Find where the given text appears and provide that cell's center as (X, Y) coordinate. 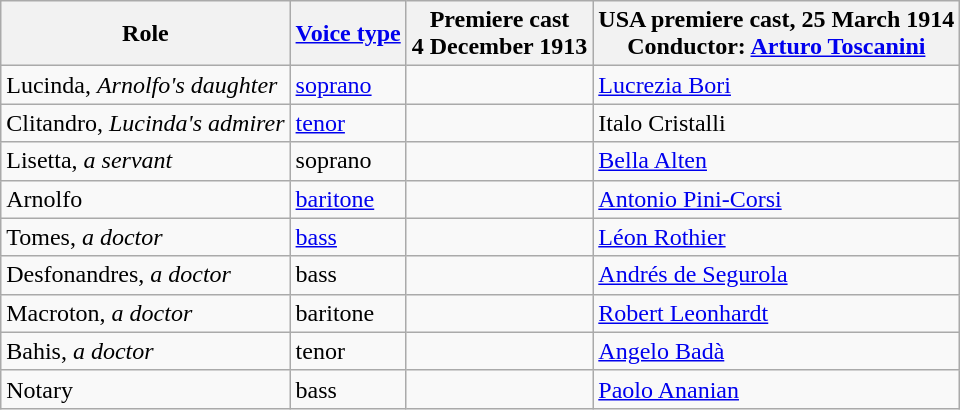
Tomes, a doctor (146, 237)
Clitandro, Lucinda's admirer (146, 123)
Lucinda, Arnolfo's daughter (146, 85)
Role (146, 34)
Macroton, a doctor (146, 313)
Léon Rothier (776, 237)
Paolo Ananian (776, 389)
Lucrezia Bori (776, 85)
Voice type (348, 34)
USA premiere cast, 25 March 1914Conductor: Arturo Toscanini (776, 34)
Bahis, a doctor (146, 351)
Robert Leonhardt (776, 313)
Antonio Pini-Corsi (776, 199)
Andrés de Segurola (776, 275)
Lisetta, a servant (146, 161)
Premiere cast4 December 1913 (500, 34)
Italo Cristalli (776, 123)
Angelo Badà (776, 351)
Bella Alten (776, 161)
Arnolfo (146, 199)
Notary (146, 389)
Desfonandres, a doctor (146, 275)
